Return the [X, Y] coordinate for the center point of the cell that contains the specified text.  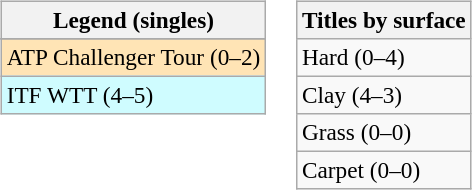
Legend (singles) [133, 20]
Titles by surface [384, 20]
ITF WTT (4–5) [133, 95]
Grass (0–0) [384, 133]
Carpet (0–0) [384, 171]
Hard (0–4) [384, 57]
Clay (4–3) [384, 95]
ATP Challenger Tour (0–2) [133, 57]
